Extract the (x, y) coordinate from the center of the cell holding the provided text.  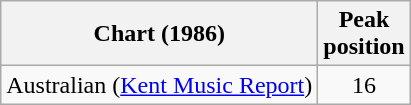
Chart (1986) (160, 34)
16 (364, 85)
Peakposition (364, 34)
Australian (Kent Music Report) (160, 85)
